Return [x, y] of the center of cell containing provided text 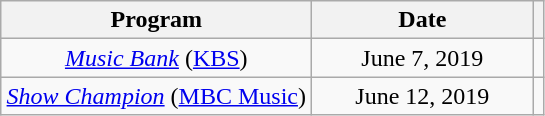
Show Champion (MBC Music) [156, 96]
June 12, 2019 [422, 96]
Music Bank (KBS) [156, 58]
Date [422, 20]
June 7, 2019 [422, 58]
Program [156, 20]
